Pinpoint the cell where the given text exists, returning its [x, y] midpoint coordinate. 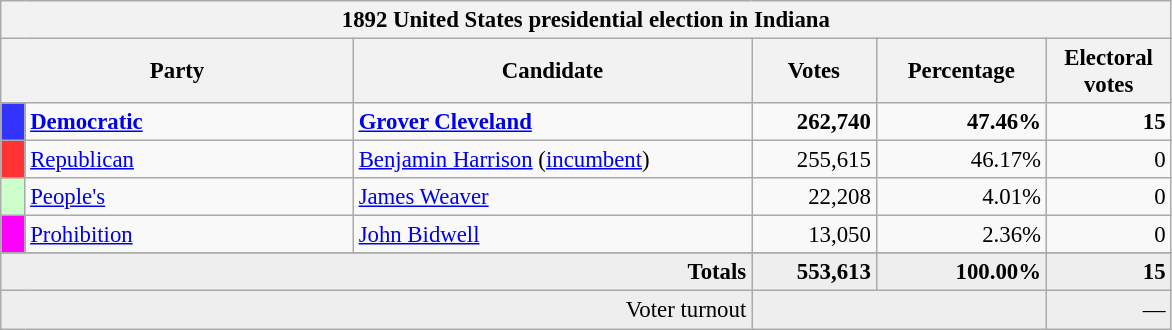
— [1108, 310]
Voter turnout [376, 310]
47.46% [961, 122]
Grover Cleveland [552, 122]
2.36% [961, 235]
People's [189, 197]
Votes [814, 72]
Candidate [552, 72]
James Weaver [552, 197]
13,050 [814, 235]
John Bidwell [552, 235]
1892 United States presidential election in Indiana [586, 20]
Percentage [961, 72]
553,613 [814, 273]
255,615 [814, 160]
4.01% [961, 197]
Benjamin Harrison (incumbent) [552, 160]
Party [178, 72]
262,740 [814, 122]
46.17% [961, 160]
Democratic [189, 122]
Totals [376, 273]
100.00% [961, 273]
Prohibition [189, 235]
Republican [189, 160]
22,208 [814, 197]
Electoral votes [1108, 72]
